Identify which cell holds the provided text, then report its [x, y] central coordinate. 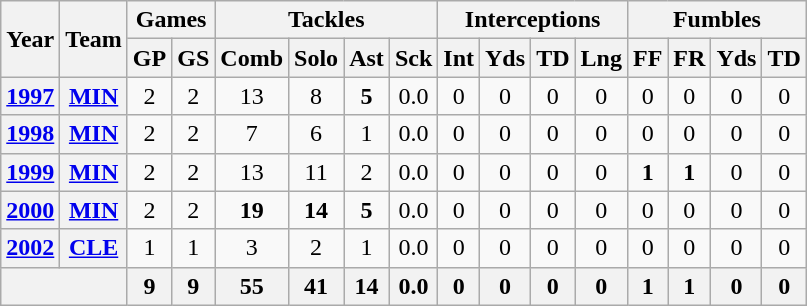
FF [647, 58]
Solo [316, 58]
Interceptions [533, 20]
7 [252, 134]
Team [94, 39]
GP [149, 58]
19 [252, 210]
Sck [413, 58]
CLE [94, 248]
Comb [252, 58]
1998 [30, 134]
Lng [601, 58]
Year [30, 39]
Tackles [326, 20]
Fumbles [716, 20]
1999 [30, 172]
GS [194, 58]
41 [316, 286]
Games [170, 20]
FR [690, 58]
6 [316, 134]
55 [252, 286]
8 [316, 96]
11 [316, 172]
3 [252, 248]
Ast [367, 58]
1997 [30, 96]
2002 [30, 248]
2000 [30, 210]
Int [459, 58]
